Pinpoint the cell where the given text exists, returning its (X, Y) midpoint coordinate. 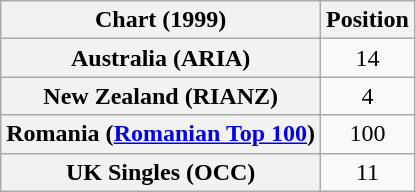
New Zealand (RIANZ) (161, 96)
Australia (ARIA) (161, 58)
Chart (1999) (161, 20)
4 (368, 96)
Romania (Romanian Top 100) (161, 134)
100 (368, 134)
14 (368, 58)
Position (368, 20)
11 (368, 172)
UK Singles (OCC) (161, 172)
